Identify which cell holds the provided text, then report its (X, Y) central coordinate. 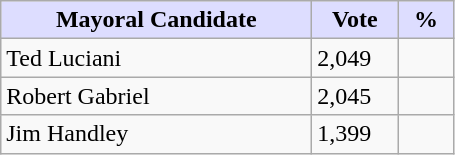
Mayoral Candidate (156, 20)
2,049 (355, 58)
Ted Luciani (156, 58)
Vote (355, 20)
Jim Handley (156, 134)
Robert Gabriel (156, 96)
2,045 (355, 96)
1,399 (355, 134)
% (426, 20)
